Extract the (X, Y) coordinate from the center of the cell holding the provided text.  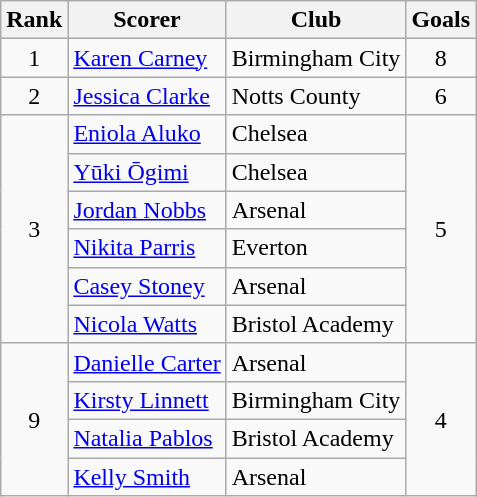
6 (441, 96)
Kirsty Linnett (147, 400)
Rank (34, 20)
Jordan Nobbs (147, 210)
Scorer (147, 20)
Karen Carney (147, 58)
3 (34, 229)
4 (441, 419)
Yūki Ōgimi (147, 172)
Notts County (316, 96)
Jessica Clarke (147, 96)
Casey Stoney (147, 286)
Club (316, 20)
1 (34, 58)
Eniola Aluko (147, 134)
Natalia Pablos (147, 438)
5 (441, 229)
2 (34, 96)
Danielle Carter (147, 362)
Everton (316, 248)
Nicola Watts (147, 324)
Nikita Parris (147, 248)
9 (34, 419)
Kelly Smith (147, 477)
8 (441, 58)
Goals (441, 20)
